Extract the [x, y] coordinate from the center of the cell holding the provided text.  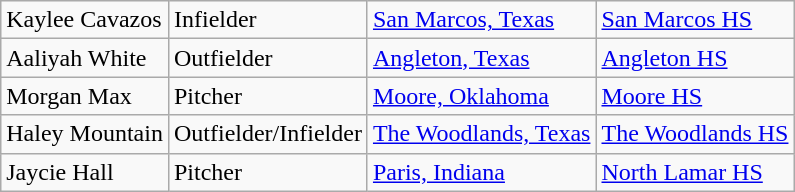
San Marcos HS [695, 20]
The Woodlands HS [695, 134]
Kaylee Cavazos [85, 20]
Haley Mountain [85, 134]
The Woodlands, Texas [482, 134]
Infielder [268, 20]
Aaliyah White [85, 58]
Outfielder [268, 58]
Paris, Indiana [482, 172]
San Marcos, Texas [482, 20]
Jaycie Hall [85, 172]
Morgan Max [85, 96]
Moore, Oklahoma [482, 96]
Angleton HS [695, 58]
Outfielder/Infielder [268, 134]
Angleton, Texas [482, 58]
North Lamar HS [695, 172]
Moore HS [695, 96]
